Determine the (X, Y) coordinate at the center of the cell enclosing the given text.  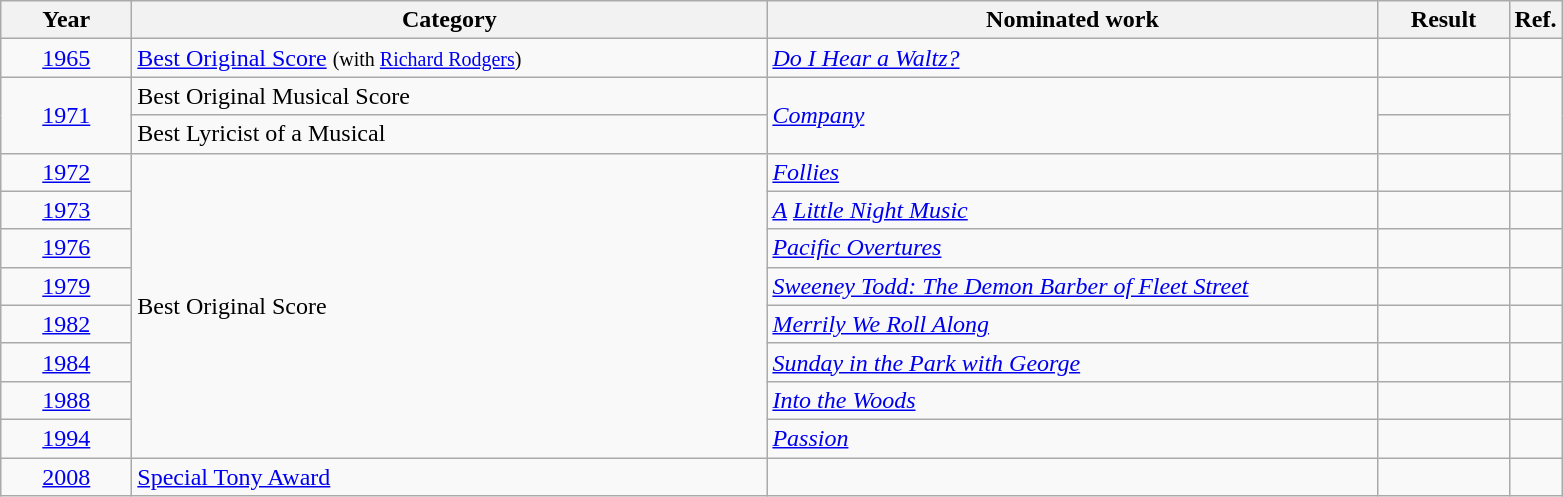
Sunday in the Park with George (1072, 362)
Result (1444, 20)
1976 (66, 248)
1971 (66, 115)
Special Tony Award (450, 477)
1973 (66, 210)
Category (450, 20)
2008 (66, 477)
Merrily We Roll Along (1072, 324)
Nominated work (1072, 20)
Best Original Score (450, 305)
A Little Night Music (1072, 210)
1988 (66, 400)
Follies (1072, 172)
Company (1072, 115)
Best Lyricist of a Musical (450, 134)
Pacific Overtures (1072, 248)
1982 (66, 324)
1984 (66, 362)
Passion (1072, 438)
Into the Woods (1072, 400)
Do I Hear a Waltz? (1072, 58)
1979 (66, 286)
Year (66, 20)
Ref. (1536, 20)
Sweeney Todd: The Demon Barber of Fleet Street (1072, 286)
1972 (66, 172)
1965 (66, 58)
1994 (66, 438)
Best Original Score (with Richard Rodgers) (450, 58)
Best Original Musical Score (450, 96)
